Locate the cell with the specified text and output its (X, Y) center coordinate. 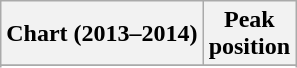
Chart (2013–2014) (102, 34)
Peakposition (249, 34)
